Provide the (x, y) coordinate of the cell's center where the given text is located.  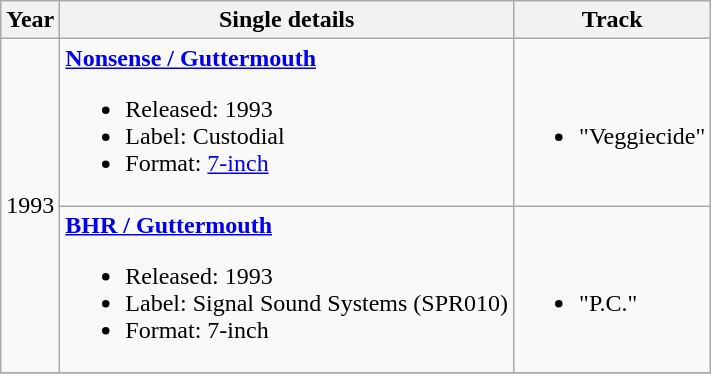
Track (612, 20)
Year (30, 20)
1993 (30, 206)
"P.C." (612, 290)
Nonsense / GuttermouthReleased: 1993Label: CustodialFormat: 7-inch (287, 122)
Single details (287, 20)
"Veggiecide" (612, 122)
BHR / GuttermouthReleased: 1993Label: Signal Sound Systems (SPR010)Format: 7-inch (287, 290)
